From the cell containing the given text, extract its center point as (x, y) coordinate. 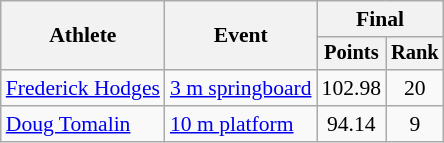
10 m platform (241, 124)
Points (352, 54)
Final (380, 19)
Event (241, 36)
94.14 (352, 124)
3 m springboard (241, 88)
Rank (415, 54)
9 (415, 124)
20 (415, 88)
102.98 (352, 88)
Athlete (83, 36)
Doug Tomalin (83, 124)
Frederick Hodges (83, 88)
